Capture the cell that displays the provided text and extract its [x, y] central coordinate. 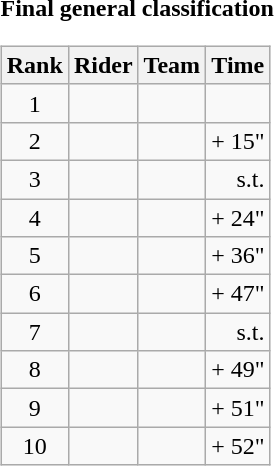
2 [34, 141]
Rank [34, 65]
+ 51" [238, 408]
+ 49" [238, 370]
1 [34, 103]
7 [34, 332]
5 [34, 256]
10 [34, 446]
3 [34, 179]
+ 52" [238, 446]
9 [34, 408]
+ 47" [238, 294]
Time [238, 65]
+ 15" [238, 141]
+ 36" [238, 256]
Team [172, 65]
+ 24" [238, 217]
Rider [103, 65]
4 [34, 217]
8 [34, 370]
6 [34, 294]
